From the cell containing the given text, extract its center point as (X, Y) coordinate. 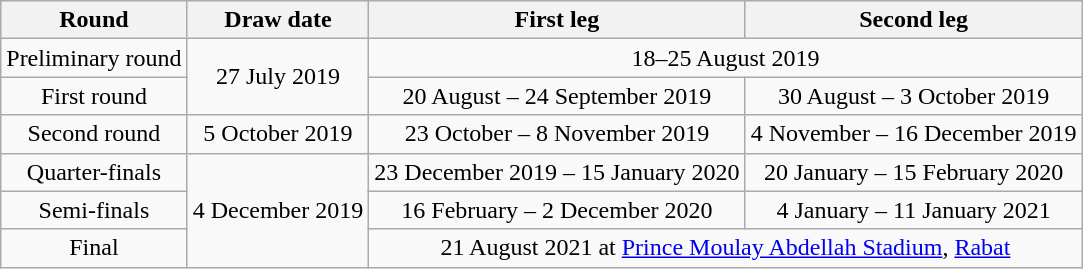
23 December 2019 – 15 January 2020 (557, 172)
Preliminary round (94, 58)
First round (94, 96)
Second round (94, 134)
4 January – 11 January 2021 (914, 210)
27 July 2019 (278, 77)
Final (94, 248)
18–25 August 2019 (726, 58)
Quarter-finals (94, 172)
4 December 2019 (278, 210)
23 October – 8 November 2019 (557, 134)
30 August – 3 October 2019 (914, 96)
16 February – 2 December 2020 (557, 210)
5 October 2019 (278, 134)
First leg (557, 20)
Draw date (278, 20)
Round (94, 20)
20 August – 24 September 2019 (557, 96)
Second leg (914, 20)
4 November – 16 December 2019 (914, 134)
Semi-finals (94, 210)
21 August 2021 at Prince Moulay Abdellah Stadium, Rabat (726, 248)
20 January – 15 February 2020 (914, 172)
